Pinpoint the cell where the given text exists, returning its (X, Y) midpoint coordinate. 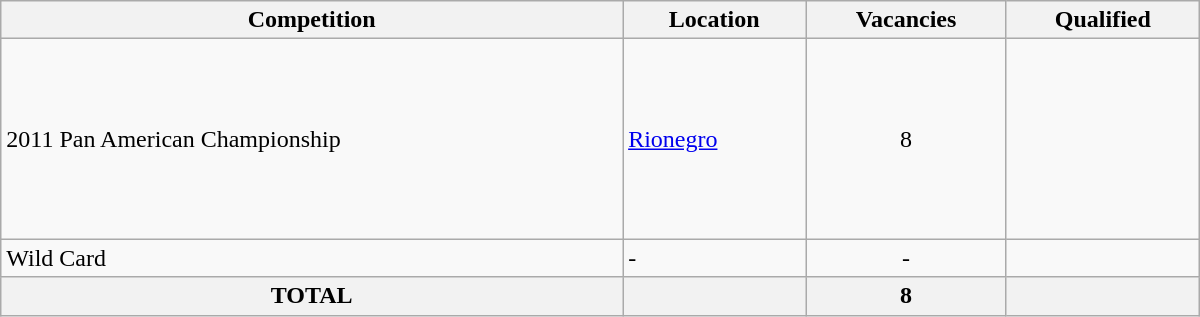
Wild Card (312, 258)
Rionegro (714, 139)
Vacancies (906, 20)
Location (714, 20)
Competition (312, 20)
Qualified (1102, 20)
TOTAL (312, 296)
2011 Pan American Championship (312, 139)
